Output the (X, Y) coordinate of the center of the cell containing the given text.  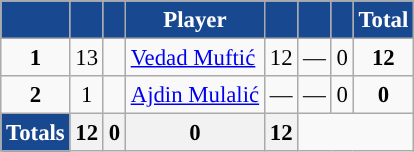
Total (383, 20)
Vedad Muftić (194, 58)
Totals (36, 133)
13 (86, 58)
2 (36, 95)
Player (194, 20)
Ajdin Mulalić (194, 95)
